Identify which cell holds the provided text, then report its (X, Y) central coordinate. 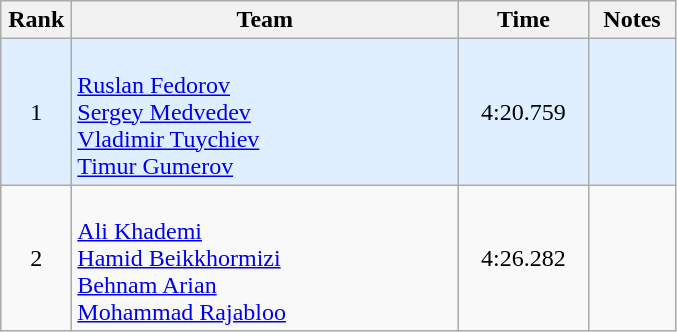
Notes (632, 20)
Ruslan FedorovSergey MedvedevVladimir TuychievTimur Gumerov (265, 112)
4:20.759 (524, 112)
Team (265, 20)
2 (36, 258)
4:26.282 (524, 258)
Time (524, 20)
Rank (36, 20)
1 (36, 112)
Ali KhademiHamid BeikkhormiziBehnam ArianMohammad Rajabloo (265, 258)
